Pinpoint the cell where the given text exists, returning its (x, y) midpoint coordinate. 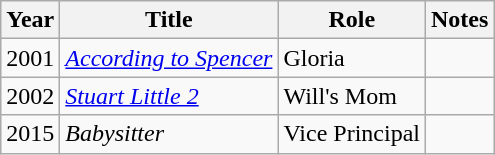
Role (352, 20)
Will's Mom (352, 96)
Gloria (352, 58)
Title (169, 20)
2001 (30, 58)
Vice Principal (352, 134)
Stuart Little 2 (169, 96)
Year (30, 20)
2002 (30, 96)
2015 (30, 134)
According to Spencer (169, 58)
Notes (460, 20)
Babysitter (169, 134)
